Scan for the cell matching the given text and deliver its [X, Y] coordinate at center. 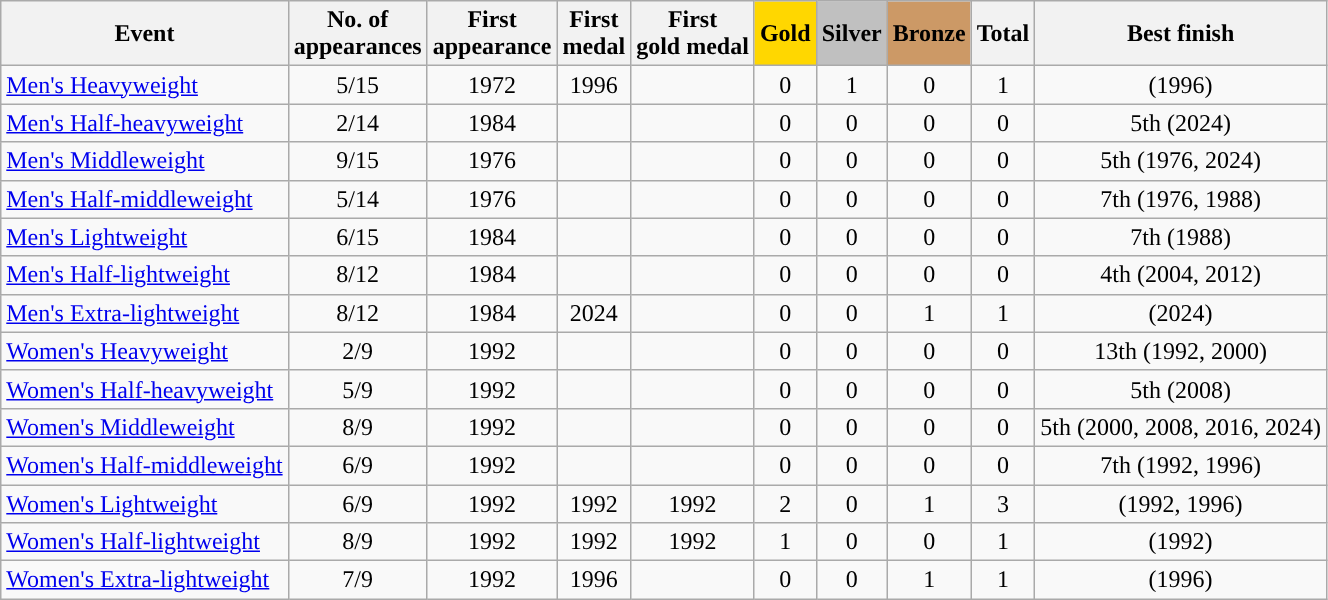
Firstgold medal [693, 34]
Women's Heavyweight [144, 351]
9/15 [358, 161]
Women's Extra-lightweight [144, 580]
Women's Half-middleweight [144, 465]
Firstmedal [594, 34]
13th (1992, 2000) [1181, 351]
7/9 [358, 580]
Women's Lightweight [144, 503]
5th (2024) [1181, 123]
Best finish [1181, 34]
Men's Half-middleweight [144, 199]
Gold [785, 34]
Event [144, 34]
(1992) [1181, 542]
No. ofappearances [358, 34]
Women's Half-lightweight [144, 542]
5/14 [358, 199]
3 [1003, 503]
Women's Middleweight [144, 427]
6/15 [358, 237]
7th (1976, 1988) [1181, 199]
Silver [852, 34]
Women's Half-heavyweight [144, 389]
Firstappearance [492, 34]
2024 [594, 313]
Men's Lightweight [144, 237]
Men's Half-lightweight [144, 275]
Bronze [929, 34]
(2024) [1181, 313]
2 [785, 503]
2/9 [358, 351]
Men's Extra-lightweight [144, 313]
2/14 [358, 123]
Total [1003, 34]
5th (1976, 2024) [1181, 161]
7th (1988) [1181, 237]
(1992, 1996) [1181, 503]
4th (2004, 2012) [1181, 275]
Men's Half-heavyweight [144, 123]
5/15 [358, 85]
1972 [492, 85]
5/9 [358, 389]
Men's Heavyweight [144, 85]
5th (2008) [1181, 389]
7th (1992, 1996) [1181, 465]
5th (2000, 2008, 2016, 2024) [1181, 427]
Men's Middleweight [144, 161]
